From the cell containing the given text, extract its center point as [x, y] coordinate. 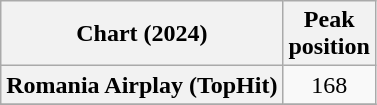
Chart (2024) [142, 34]
168 [329, 85]
Romania Airplay (TopHit) [142, 85]
Peakposition [329, 34]
